For the text-containing cell, return its midpoint in (x, y) coordinate format. 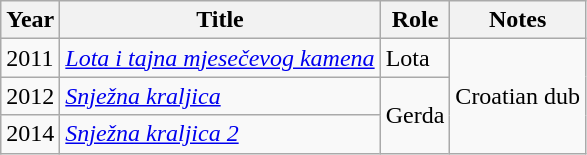
2012 (30, 96)
Lota (415, 58)
2011 (30, 58)
Snježna kraljica (220, 96)
Notes (518, 20)
Lota i tajna mjesečevog kamena (220, 58)
Gerda (415, 115)
Year (30, 20)
Role (415, 20)
Croatian dub (518, 96)
Title (220, 20)
2014 (30, 134)
Snježna kraljica 2 (220, 134)
